Pinpoint the cell where the given text exists, returning its (X, Y) midpoint coordinate. 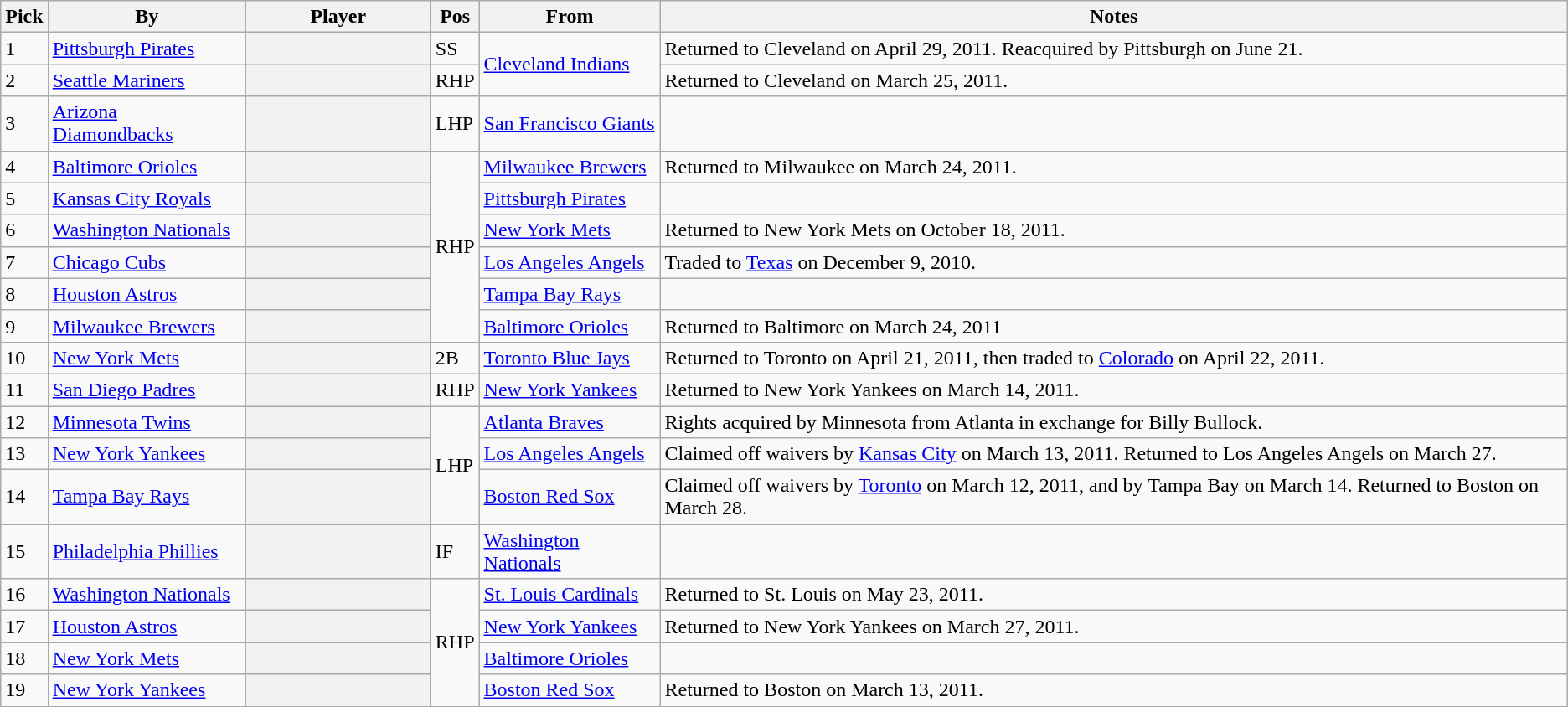
By (147, 17)
Atlanta Braves (570, 421)
11 (24, 390)
Returned to New York Mets on October 18, 2011. (1114, 230)
San Francisco Giants (570, 124)
1 (24, 49)
7 (24, 262)
5 (24, 199)
Returned to Milwaukee on March 24, 2011. (1114, 167)
2 (24, 80)
17 (24, 627)
Claimed off waivers by Kansas City on March 13, 2011. Returned to Los Angeles Angels on March 27. (1114, 454)
13 (24, 454)
Kansas City Royals (147, 199)
10 (24, 358)
3 (24, 124)
Rights acquired by Minnesota from Atlanta in exchange for Billy Bullock. (1114, 421)
Claimed off waivers by Toronto on March 12, 2011, and by Tampa Bay on March 14. Returned to Boston on March 28. (1114, 498)
Toronto Blue Jays (570, 358)
Cleveland Indians (570, 65)
Returned to Toronto on April 21, 2011, then traded to Colorado on April 22, 2011. (1114, 358)
Notes (1114, 17)
Pos (455, 17)
Arizona Diamondbacks (147, 124)
Returned to New York Yankees on March 14, 2011. (1114, 390)
12 (24, 421)
St. Louis Cardinals (570, 595)
Chicago Cubs (147, 262)
6 (24, 230)
Traded to Texas on December 9, 2010. (1114, 262)
4 (24, 167)
Player (338, 17)
15 (24, 551)
18 (24, 658)
Returned to Cleveland on April 29, 2011. Reacquired by Pittsburgh on June 21. (1114, 49)
Pick (24, 17)
SS (455, 49)
Seattle Mariners (147, 80)
San Diego Padres (147, 390)
From (570, 17)
Philadelphia Phillies (147, 551)
Returned to Boston on March 13, 2011. (1114, 690)
8 (24, 294)
Minnesota Twins (147, 421)
2B (455, 358)
Returned to St. Louis on May 23, 2011. (1114, 595)
19 (24, 690)
IF (455, 551)
Returned to Cleveland on March 25, 2011. (1114, 80)
16 (24, 595)
9 (24, 326)
14 (24, 498)
Returned to New York Yankees on March 27, 2011. (1114, 627)
Returned to Baltimore on March 24, 2011 (1114, 326)
